Determine the [X, Y] coordinate at the center of the cell enclosing the given text.  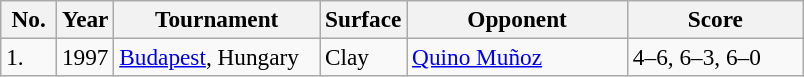
Clay [364, 57]
1. [29, 57]
No. [29, 19]
Tournament [217, 19]
Surface [364, 19]
Budapest, Hungary [217, 57]
Year [86, 19]
Quino Muñoz [518, 57]
1997 [86, 57]
4–6, 6–3, 6–0 [715, 57]
Score [715, 19]
Opponent [518, 19]
